Determine the [x, y] coordinate at the center of the cell enclosing the given text.  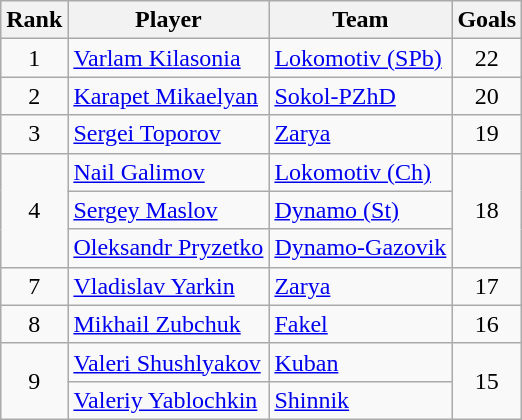
9 [34, 381]
22 [487, 58]
20 [487, 96]
Fakel [360, 324]
Team [360, 20]
Oleksandr Pryzetko [168, 248]
19 [487, 134]
3 [34, 134]
Player [168, 20]
Shinnik [360, 400]
16 [487, 324]
2 [34, 96]
Sergei Toporov [168, 134]
Dynamo-Gazovik [360, 248]
17 [487, 286]
Goals [487, 20]
Vladislav Yarkin [168, 286]
Sokol-PZhD [360, 96]
Rank [34, 20]
15 [487, 381]
Varlam Kilasonia [168, 58]
Valeri Shushlyakov [168, 362]
Lokomotiv (SPb) [360, 58]
Valeriy Yablochkin [168, 400]
18 [487, 210]
1 [34, 58]
Mikhail Zubchuk [168, 324]
Sergey Maslov [168, 210]
Lokomotiv (Ch) [360, 172]
Dynamo (St) [360, 210]
Karapet Mikaelyan [168, 96]
Kuban [360, 362]
4 [34, 210]
8 [34, 324]
Nail Galimov [168, 172]
7 [34, 286]
